Capture the cell that displays the provided text and extract its (x, y) central coordinate. 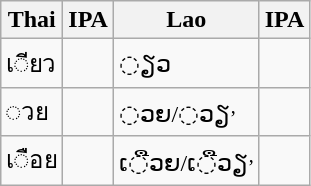
Lao (186, 20)
◌ວຍ/◌ວຽ, (186, 112)
◌ຽວ (186, 64)
ເ◌ືວຍ/ເ◌ືວຽ, (186, 160)
Thai (32, 20)
◌วย (32, 112)
เ◌ือย (32, 160)
เ◌ียว (32, 64)
